Pinpoint the cell where the given text exists, returning its (X, Y) midpoint coordinate. 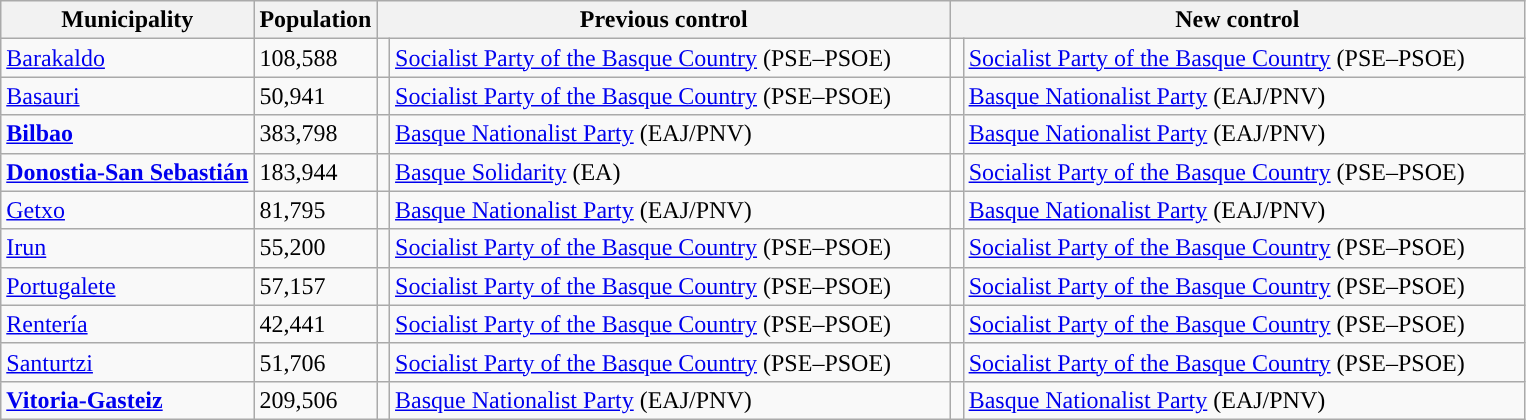
Rentería (128, 324)
Santurtzi (128, 362)
209,506 (316, 400)
Basauri (128, 96)
Municipality (128, 20)
50,941 (316, 96)
42,441 (316, 324)
81,795 (316, 210)
Donostia-San Sebastián (128, 172)
Irun (128, 248)
55,200 (316, 248)
Portugalete (128, 286)
Bilbao (128, 134)
51,706 (316, 362)
Getxo (128, 210)
Vitoria-Gasteiz (128, 400)
183,944 (316, 172)
Population (316, 20)
Previous control (664, 20)
108,588 (316, 58)
Barakaldo (128, 58)
383,798 (316, 134)
Basque Solidarity (EA) (670, 172)
New control (1238, 20)
57,157 (316, 286)
